Identify which cell holds the provided text, then report its (x, y) central coordinate. 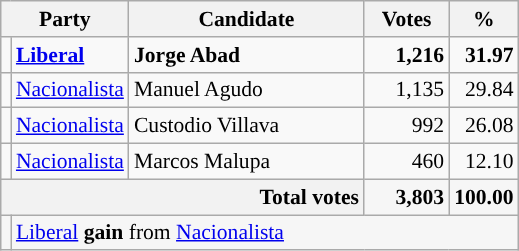
Votes (406, 19)
1,135 (406, 90)
Liberal (70, 55)
29.84 (484, 90)
12.10 (484, 162)
1,216 (406, 55)
Liberal gain from Nacionalista (265, 233)
992 (406, 126)
100.00 (484, 197)
Party (65, 19)
26.08 (484, 126)
3,803 (406, 197)
Manuel Agudo (246, 90)
460 (406, 162)
Marcos Malupa (246, 162)
Total votes (182, 197)
% (484, 19)
Jorge Abad (246, 55)
31.97 (484, 55)
Candidate (246, 19)
Custodio Villava (246, 126)
